For the text-containing cell, return its midpoint in (x, y) coordinate format. 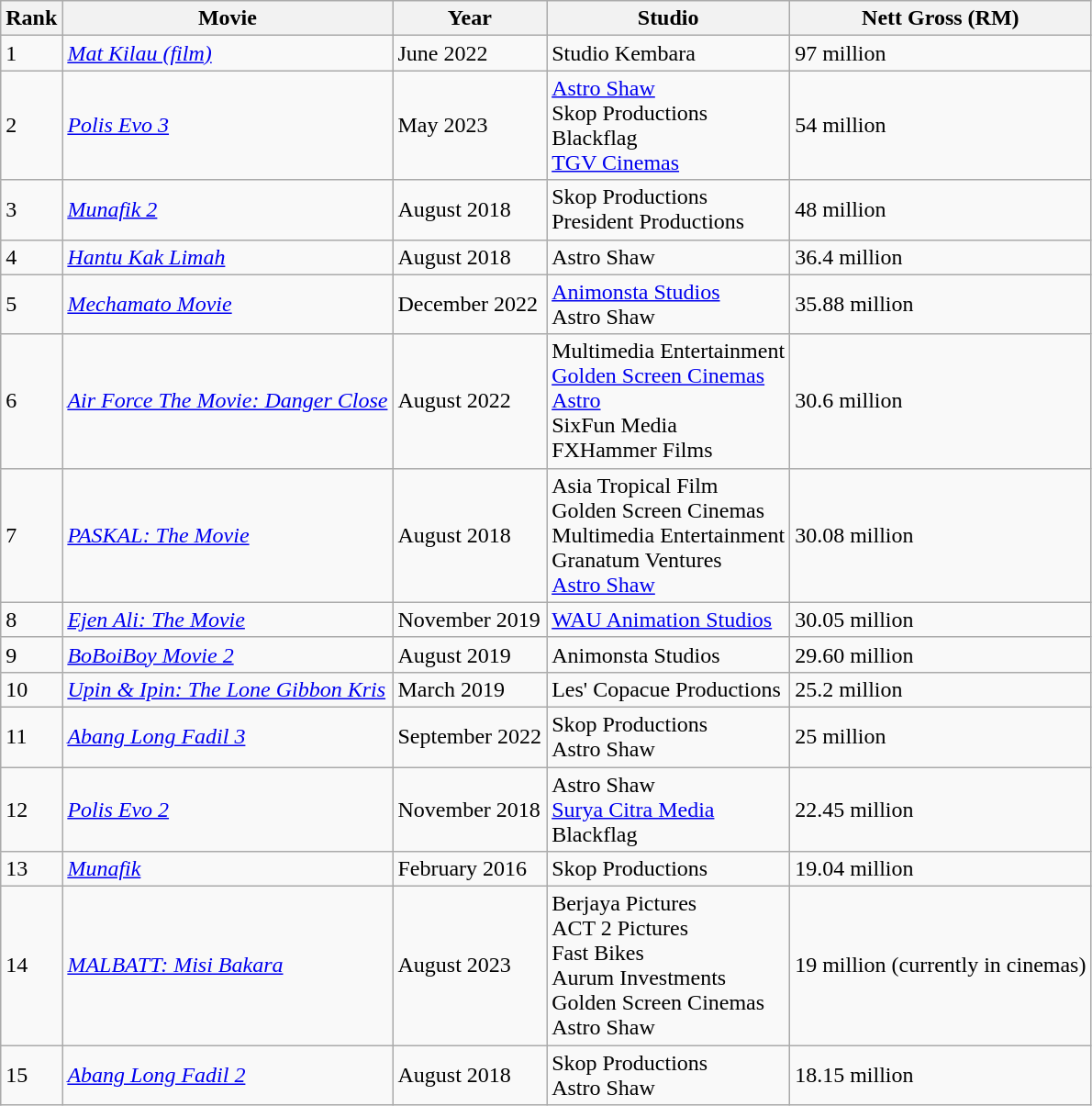
Abang Long Fadil 2 (228, 1076)
June 2022 (470, 53)
September 2022 (470, 736)
Polis Evo 3 (228, 125)
Polis Evo 2 (228, 810)
6 (31, 401)
MALBATT: Misi Bakara (228, 966)
2 (31, 125)
8 (31, 620)
15 (31, 1076)
19.04 million (941, 869)
48 million (941, 209)
Year (470, 18)
22.45 million (941, 810)
18.15 million (941, 1076)
Astro ShawSkop ProductionsBlackflagTGV Cinemas (668, 125)
Movie (228, 18)
Multimedia EntertainmentGolden Screen CinemasAstroSixFun MediaFXHammer Films (668, 401)
August 2019 (470, 654)
Ejen Ali: The Movie (228, 620)
30.05 million (941, 620)
19 million (currently in cinemas) (941, 966)
Animonsta StudiosAstro Shaw (668, 305)
Astro ShawSurya Citra MediaBlackflag (668, 810)
Animonsta Studios (668, 654)
Skop ProductionsPresident Productions (668, 209)
Mat Kilau (film) (228, 53)
November 2019 (470, 620)
Mechamato Movie (228, 305)
Rank (31, 18)
BoBoiBoy Movie 2 (228, 654)
May 2023 (470, 125)
25.2 million (941, 689)
29.60 million (941, 654)
Nett Gross (RM) (941, 18)
11 (31, 736)
Berjaya PicturesACT 2 PicturesFast BikesAurum InvestmentsGolden Screen CinemasAstro Shaw (668, 966)
March 2019 (470, 689)
August 2023 (470, 966)
25 million (941, 736)
Upin & Ipin: The Lone Gibbon Kris (228, 689)
Les' Copacue Productions (668, 689)
Munafik (228, 869)
Asia Tropical FilmGolden Screen CinemasMultimedia EntertainmentGranatum VenturesAstro Shaw (668, 535)
12 (31, 810)
PASKAL: The Movie (228, 535)
Astro Shaw (668, 257)
9 (31, 654)
7 (31, 535)
Munafik 2 (228, 209)
Hantu Kak Limah (228, 257)
August 2022 (470, 401)
10 (31, 689)
36.4 million (941, 257)
3 (31, 209)
WAU Animation Studios (668, 620)
Studio Kembara (668, 53)
97 million (941, 53)
5 (31, 305)
13 (31, 869)
4 (31, 257)
54 million (941, 125)
February 2016 (470, 869)
14 (31, 966)
November 2018 (470, 810)
Studio (668, 18)
30.08 million (941, 535)
Air Force The Movie: Danger Close (228, 401)
35.88 million (941, 305)
December 2022 (470, 305)
1 (31, 53)
30.6 million (941, 401)
Abang Long Fadil 3 (228, 736)
Skop Productions (668, 869)
